Search for the cell housing the specified text and yield its [x, y] center coordinate. 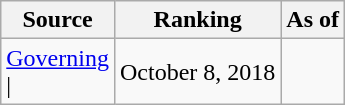
Ranking [197, 20]
Source [58, 20]
Governing| [58, 72]
October 8, 2018 [197, 72]
As of [313, 20]
